Scan for the cell matching the given text and deliver its [x, y] coordinate at center. 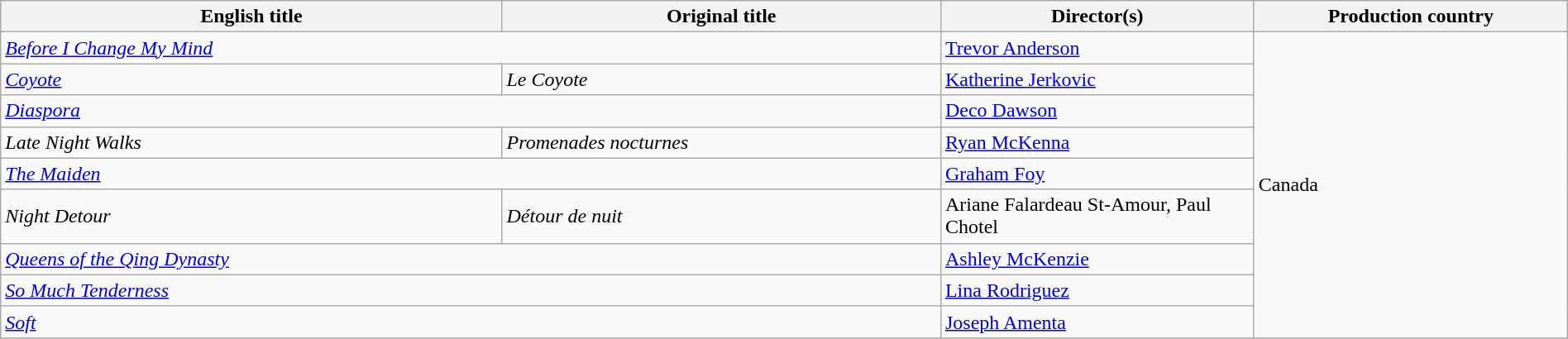
Trevor Anderson [1097, 48]
The Maiden [471, 174]
Before I Change My Mind [471, 48]
Le Coyote [721, 79]
Late Night Walks [251, 142]
Promenades nocturnes [721, 142]
Queens of the Qing Dynasty [471, 259]
Ryan McKenna [1097, 142]
Night Detour [251, 217]
Lina Rodriguez [1097, 290]
Graham Foy [1097, 174]
So Much Tenderness [471, 290]
Diaspora [471, 111]
Coyote [251, 79]
Katherine Jerkovic [1097, 79]
Director(s) [1097, 17]
Joseph Amenta [1097, 322]
Production country [1411, 17]
Canada [1411, 185]
English title [251, 17]
Ashley McKenzie [1097, 259]
Détour de nuit [721, 217]
Deco Dawson [1097, 111]
Soft [471, 322]
Original title [721, 17]
Ariane Falardeau St-Amour, Paul Chotel [1097, 217]
